Return the (x, y) coordinate for the center point of the cell that contains the specified text.  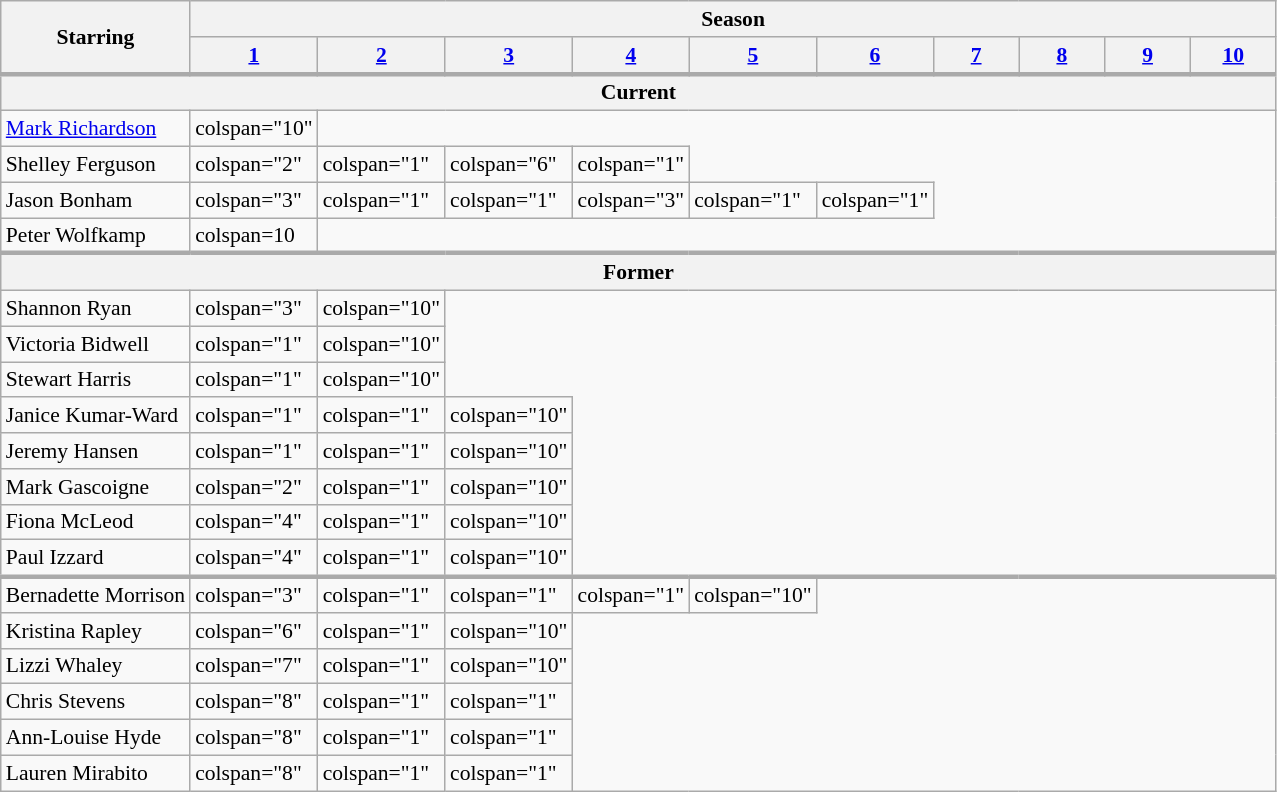
7 (976, 56)
2 (382, 56)
Chris Stevens (96, 702)
8 (1062, 56)
Peter Wolfkamp (96, 236)
Jason Bonham (96, 200)
3 (508, 56)
Janice Kumar-Ward (96, 416)
Shannon Ryan (96, 309)
Ann-Louise Hyde (96, 738)
Victoria Bidwell (96, 344)
10 (1233, 56)
Kristina Rapley (96, 631)
Lizzi Whaley (96, 666)
Jeremy Hansen (96, 451)
Bernadette Morrison (96, 595)
Lauren Mirabito (96, 773)
Fiona McLeod (96, 522)
colspan="7" (254, 666)
9 (1148, 56)
1 (254, 56)
Mark Richardson (96, 129)
colspan=10 (254, 236)
Paul Izzard (96, 558)
Mark Gascoigne (96, 487)
Stewart Harris (96, 380)
Shelley Ferguson (96, 165)
4 (630, 56)
Former (638, 272)
Current (638, 92)
Season (733, 19)
Starring (96, 38)
5 (752, 56)
6 (876, 56)
